Determine the [X, Y] coordinate at the center of the cell enclosing the given text.  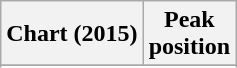
Chart (2015) [72, 34]
Peakposition [189, 34]
